Scan for the cell matching the given text and deliver its (x, y) coordinate at center. 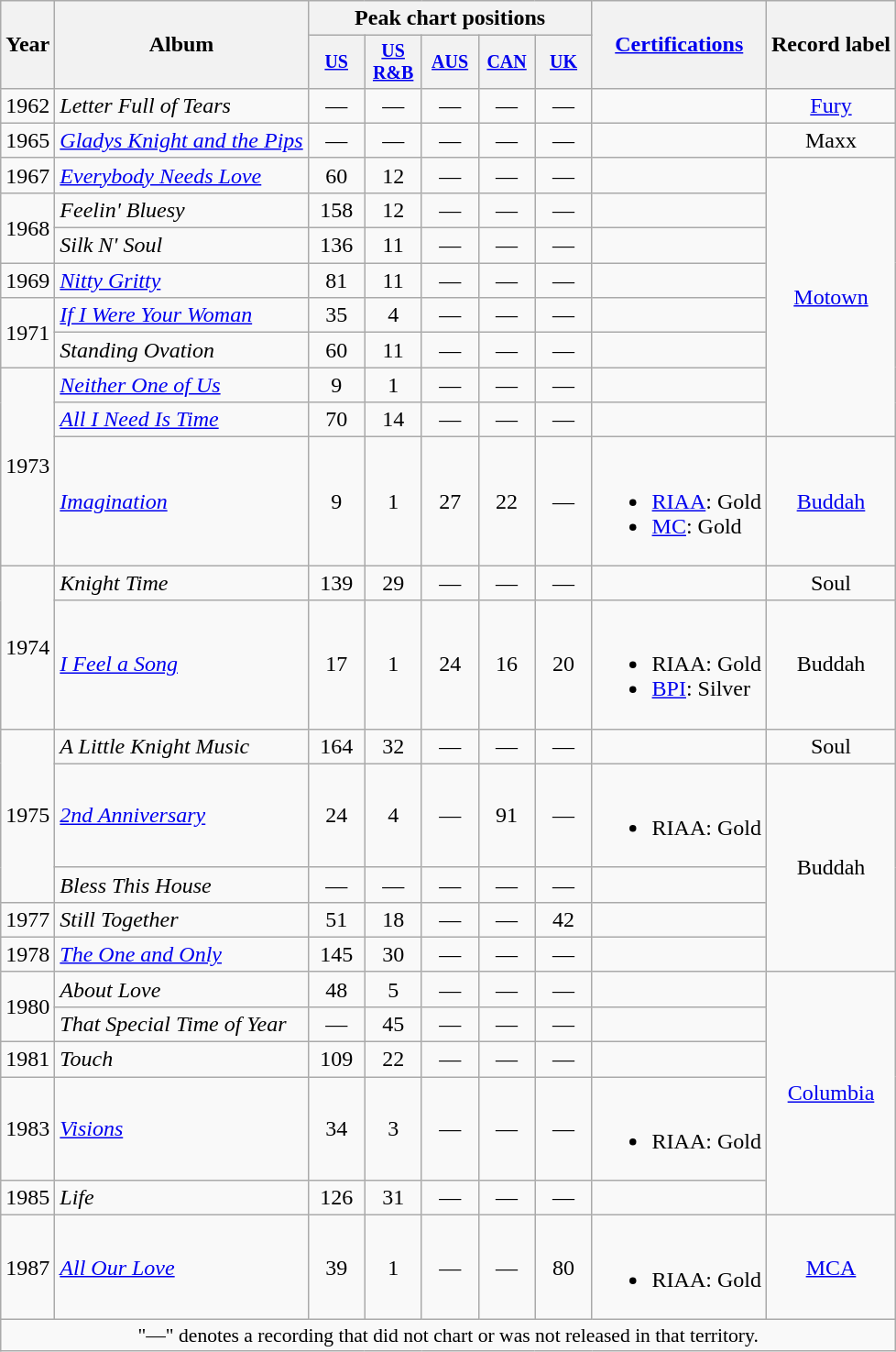
Gladys Knight and the Pips (181, 140)
139 (336, 583)
Visions (181, 1129)
39 (336, 1267)
1974 (27, 647)
31 (393, 1198)
Album (181, 45)
Standing Ovation (181, 350)
35 (336, 315)
1983 (27, 1129)
Bless This House (181, 885)
"—" denotes a recording that did not chart or was not released in that territory. (449, 1336)
1987 (27, 1267)
Nitty Gritty (181, 280)
Life (181, 1198)
About Love (181, 989)
45 (393, 1024)
If I Were Your Woman (181, 315)
UK (563, 62)
Record label (830, 45)
Columbia (830, 1093)
5 (393, 989)
81 (336, 280)
Maxx (830, 140)
AUS (450, 62)
164 (336, 746)
Touch (181, 1060)
51 (336, 919)
1962 (27, 105)
1965 (27, 140)
Neither One of Us (181, 385)
145 (336, 954)
Everybody Needs Love (181, 175)
I Feel a Song (181, 665)
70 (336, 420)
1980 (27, 1006)
All Our Love (181, 1267)
Letter Full of Tears (181, 105)
1968 (27, 227)
Year (27, 45)
1978 (27, 954)
32 (393, 746)
1981 (27, 1060)
Motown (830, 297)
20 (563, 665)
1973 (27, 467)
1977 (27, 919)
1967 (27, 175)
42 (563, 919)
91 (507, 816)
1985 (27, 1198)
CAN (507, 62)
18 (393, 919)
48 (336, 989)
A Little Knight Music (181, 746)
1975 (27, 816)
RIAA: GoldBPI: Silver (679, 665)
RIAA: GoldMC: Gold (679, 501)
Silk N' Soul (181, 246)
136 (336, 246)
16 (507, 665)
109 (336, 1060)
MCA (830, 1267)
USR&B (393, 62)
1969 (27, 280)
Feelin' Bluesy (181, 210)
29 (393, 583)
1971 (27, 333)
17 (336, 665)
3 (393, 1129)
80 (563, 1267)
Certifications (679, 45)
Imagination (181, 501)
2nd Anniversary (181, 816)
14 (393, 420)
Peak chart positions (450, 18)
US (336, 62)
That Special Time of Year (181, 1024)
30 (393, 954)
The One and Only (181, 954)
Knight Time (181, 583)
All I Need Is Time (181, 420)
Fury (830, 105)
27 (450, 501)
34 (336, 1129)
126 (336, 1198)
158 (336, 210)
Still Together (181, 919)
